Provide the (x, y) coordinate of the cell's center where the given text is located.  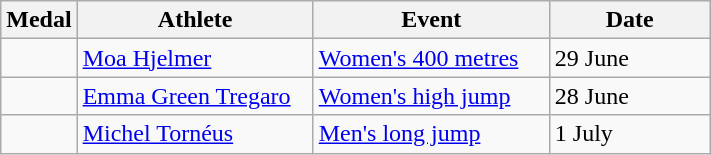
Medal (39, 20)
1 July (630, 134)
29 June (630, 58)
28 June (630, 96)
Michel Tornéus (195, 134)
Men's long jump (431, 134)
Emma Green Tregaro (195, 96)
Moa Hjelmer (195, 58)
Women's high jump (431, 96)
Athlete (195, 20)
Women's 400 metres (431, 58)
Date (630, 20)
Event (431, 20)
